From the cell containing the given text, extract its center point as (X, Y) coordinate. 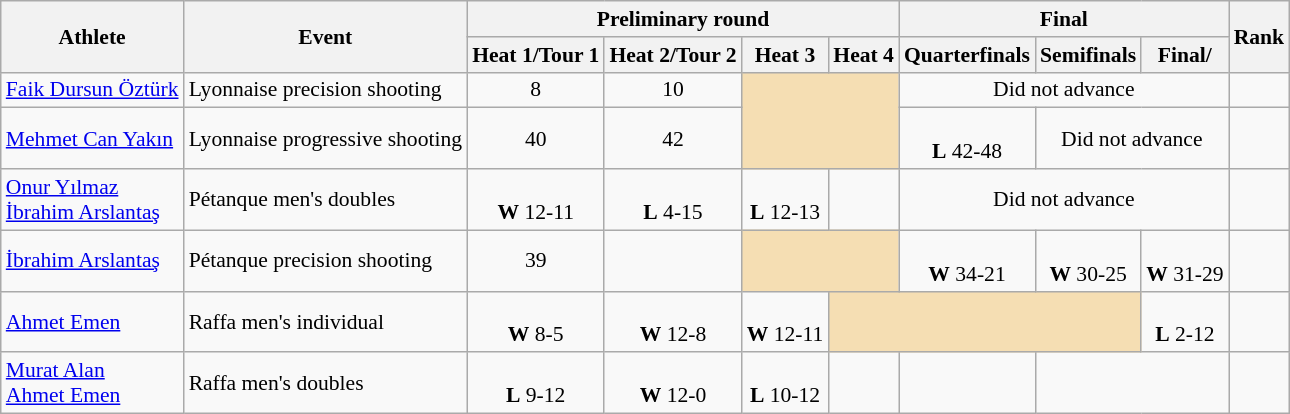
Lyonnaise progressive shooting (326, 138)
W 34-21 (967, 260)
W 30-25 (1088, 260)
W 31-29 (1184, 260)
İbrahim Arslantaş (92, 260)
Faik Dursun Öztürk (92, 90)
Raffa men's doubles (326, 384)
L 9-12 (536, 384)
10 (672, 90)
Semifinals (1088, 55)
Mehmet Can Yakın (92, 138)
L 42-48 (967, 138)
Raffa men's individual (326, 322)
8 (536, 90)
39 (536, 260)
Onur Yılmazİbrahim Arslantaş (92, 200)
Event (326, 36)
L 10-12 (786, 384)
Lyonnaise precision shooting (326, 90)
Pétanque men's doubles (326, 200)
Rank (1260, 36)
W 8-5 (536, 322)
Quarterfinals (967, 55)
Heat 1/Tour 1 (536, 55)
Pétanque precision shooting (326, 260)
Preliminary round (683, 19)
42 (672, 138)
Heat 3 (786, 55)
40 (536, 138)
Final/ (1184, 55)
Murat AlanAhmet Emen (92, 384)
Heat 2/Tour 2 (672, 55)
L 12-13 (786, 200)
Final (1064, 19)
Athlete (92, 36)
W 12-0 (672, 384)
W 12-8 (672, 322)
L 2-12 (1184, 322)
Heat 4 (864, 55)
Ahmet Emen (92, 322)
L 4-15 (672, 200)
